Locate the cell with the specified text and output its [X, Y] center coordinate. 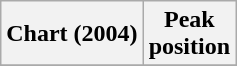
Peakposition [189, 34]
Chart (2004) [72, 34]
